Detect which cell encompasses the target text, then output its [x, y] center coordinate. 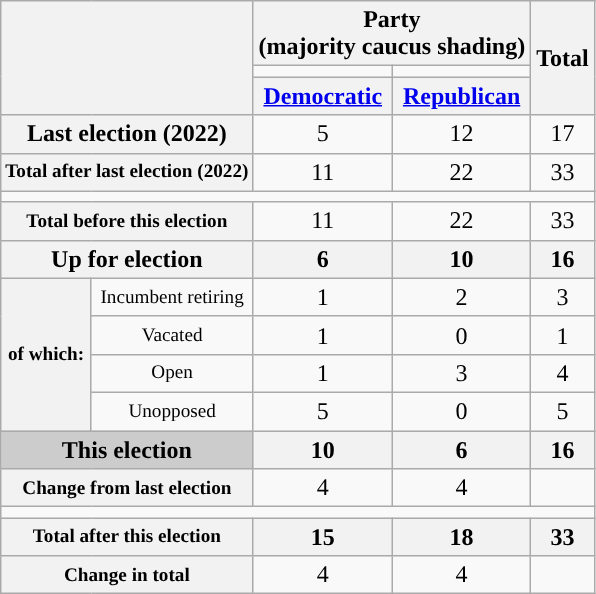
Republican [461, 96]
Unopposed [172, 411]
Total before this election [127, 221]
18 [461, 537]
Party(majority caucus shading) [392, 34]
Change in total [127, 575]
Total after this election [127, 537]
Total after last election (2022) [127, 172]
Up for election [127, 259]
Vacated [172, 335]
Last election (2022) [127, 134]
Total [563, 58]
17 [563, 134]
12 [461, 134]
2 [461, 297]
Change from last election [127, 488]
This election [127, 449]
15 [323, 537]
Open [172, 373]
of which: [46, 354]
Incumbent retiring [172, 297]
Democratic [323, 96]
